Pinpoint the cell where the given text exists, returning its [x, y] midpoint coordinate. 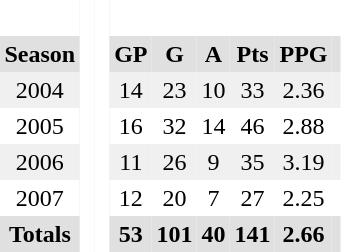
2007 [40, 198]
26 [174, 162]
12 [131, 198]
PPG [304, 54]
20 [174, 198]
3.19 [304, 162]
9 [214, 162]
2.88 [304, 126]
2.25 [304, 198]
2.66 [304, 234]
Totals [40, 234]
46 [252, 126]
27 [252, 198]
G [174, 54]
35 [252, 162]
23 [174, 90]
11 [131, 162]
7 [214, 198]
16 [131, 126]
2006 [40, 162]
Season [40, 54]
2.36 [304, 90]
32 [174, 126]
GP [131, 54]
Pts [252, 54]
33 [252, 90]
10 [214, 90]
101 [174, 234]
2004 [40, 90]
53 [131, 234]
40 [214, 234]
2005 [40, 126]
A [214, 54]
141 [252, 234]
